From the cell containing the given text, extract its center point as (x, y) coordinate. 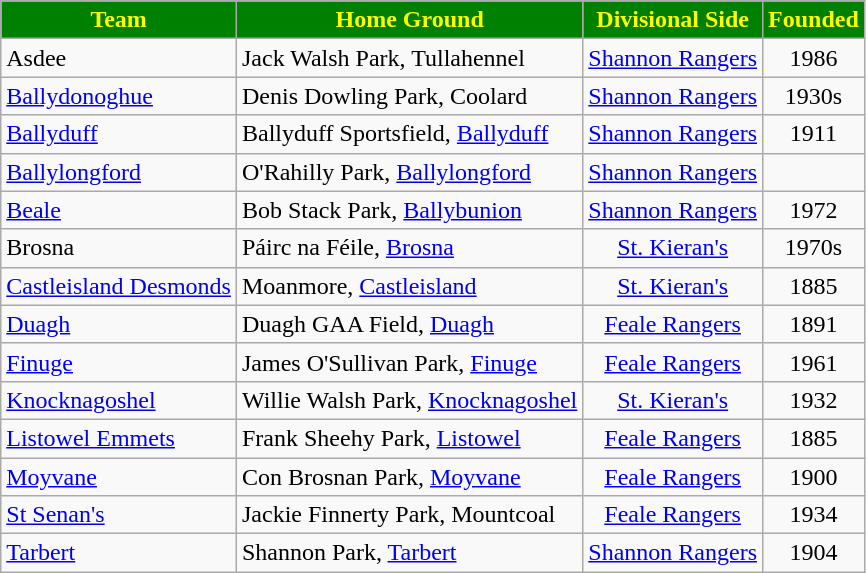
Bob Stack Park, Ballybunion (409, 210)
Home Ground (409, 20)
1934 (814, 515)
1986 (814, 58)
Duagh GAA Field, Duagh (409, 324)
1961 (814, 362)
Divisional Side (673, 20)
Finuge (119, 362)
Moyvane (119, 477)
1911 (814, 134)
Knocknagoshel (119, 400)
Ballyduff (119, 134)
Frank Sheehy Park, Listowel (409, 438)
Ballylongford (119, 172)
O'Rahilly Park, Ballylongford (409, 172)
Ballydonoghue (119, 96)
1930s (814, 96)
1970s (814, 248)
1891 (814, 324)
Shannon Park, Tarbert (409, 553)
Jack Walsh Park, Tullahennel (409, 58)
Team (119, 20)
Tarbert (119, 553)
Founded (814, 20)
Jackie Finnerty Park, Mountcoal (409, 515)
St Senan's (119, 515)
Duagh (119, 324)
1972 (814, 210)
James O'Sullivan Park, Finuge (409, 362)
Ballyduff Sportsfield, Ballyduff (409, 134)
Brosna (119, 248)
Asdee (119, 58)
Castleisland Desmonds (119, 286)
Moanmore, Castleisland (409, 286)
1900 (814, 477)
1904 (814, 553)
Willie Walsh Park, Knocknagoshel (409, 400)
Beale (119, 210)
1932 (814, 400)
Páirc na Féile, Brosna (409, 248)
Con Brosnan Park, Moyvane (409, 477)
Listowel Emmets (119, 438)
Denis Dowling Park, Coolard (409, 96)
